Return the [X, Y] coordinate for the center point of the cell that contains the specified text.  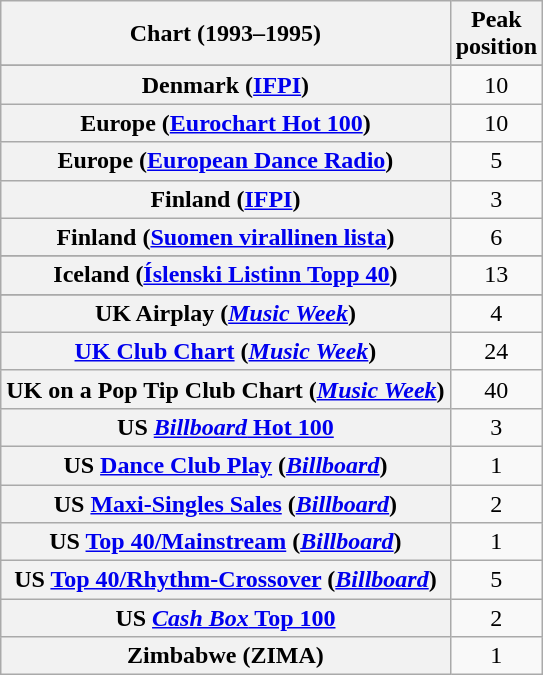
US Cash Box Top 100 [226, 618]
UK Airplay (Music Week) [226, 313]
6 [496, 237]
US Dance Club Play (Billboard) [226, 465]
US Maxi-Singles Sales (Billboard) [226, 503]
Peakposition [496, 34]
Iceland (Íslenski Listinn Topp 40) [226, 275]
Finland (IFPI) [226, 199]
Finland (Suomen virallinen lista) [226, 237]
4 [496, 313]
13 [496, 275]
Europe (European Dance Radio) [226, 161]
Zimbabwe (ZIMA) [226, 656]
Chart (1993–1995) [226, 34]
UK on a Pop Tip Club Chart (Music Week) [226, 389]
US Top 40/Rhythm-Crossover (Billboard) [226, 580]
40 [496, 389]
24 [496, 351]
UK Club Chart (Music Week) [226, 351]
Europe (Eurochart Hot 100) [226, 123]
US Billboard Hot 100 [226, 427]
US Top 40/Mainstream (Billboard) [226, 542]
Denmark (IFPI) [226, 85]
